Return [X, Y] of the center of cell containing provided text 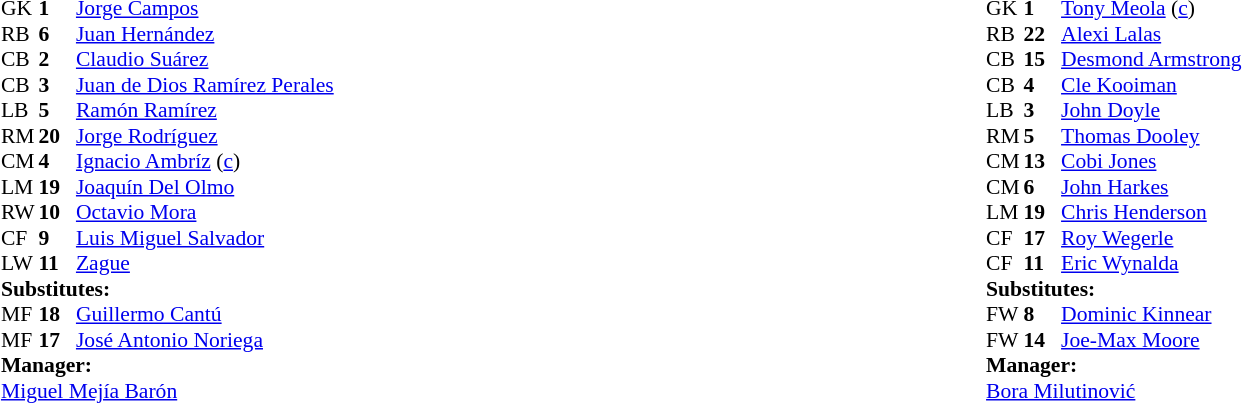
John Harkes [1151, 187]
Guillermo Cantú [205, 315]
18 [57, 315]
LW [20, 263]
Juan de Dios Ramírez Perales [205, 85]
Luis Miguel Salvador [205, 238]
Ramón Ramírez [205, 111]
Zague [205, 263]
10 [57, 213]
14 [1043, 340]
8 [1043, 315]
Octavio Mora [205, 213]
Joe-Max Moore [1151, 340]
15 [1043, 59]
13 [1043, 161]
9 [57, 238]
Ignacio Ambríz (c) [205, 161]
Jorge Rodríguez [205, 136]
Juan Hernández [205, 34]
John Doyle [1151, 111]
2 [57, 59]
Joaquín Del Olmo [205, 187]
22 [1043, 34]
Claudio Suárez [205, 59]
Dominic Kinnear [1151, 315]
Cle Kooiman [1151, 85]
Alexi Lalas [1151, 34]
20 [57, 136]
Eric Wynalda [1151, 263]
RW [20, 213]
José Antonio Noriega [205, 340]
Cobi Jones [1151, 161]
Roy Wegerle [1151, 238]
Desmond Armstrong [1151, 59]
Thomas Dooley [1151, 136]
Chris Henderson [1151, 213]
